Extract the (X, Y) coordinate from the center of the cell holding the provided text.  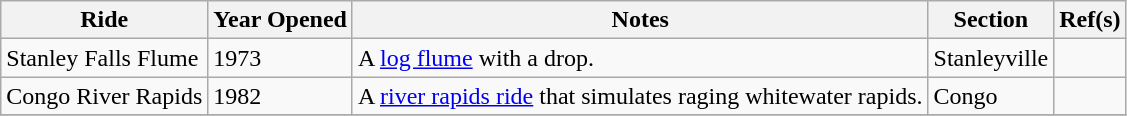
Year Opened (280, 20)
Ride (104, 20)
Congo River Rapids (104, 96)
Ref(s) (1090, 20)
A river rapids ride that simulates raging whitewater rapids. (640, 96)
Notes (640, 20)
Stanley Falls Flume (104, 58)
Stanleyville (991, 58)
A log flume with a drop. (640, 58)
Section (991, 20)
1973 (280, 58)
Congo (991, 96)
1982 (280, 96)
